For the text-containing cell, return its midpoint in [x, y] coordinate format. 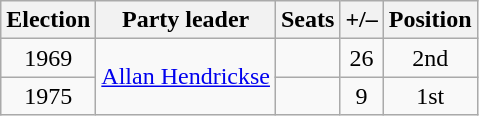
1st [430, 96]
Allan Hendrickse [186, 77]
Seats [307, 20]
Position [430, 20]
1975 [48, 96]
Party leader [186, 20]
9 [362, 96]
+/– [362, 20]
Election [48, 20]
26 [362, 58]
1969 [48, 58]
2nd [430, 58]
